Locate the cell with the specified text and output its [X, Y] center coordinate. 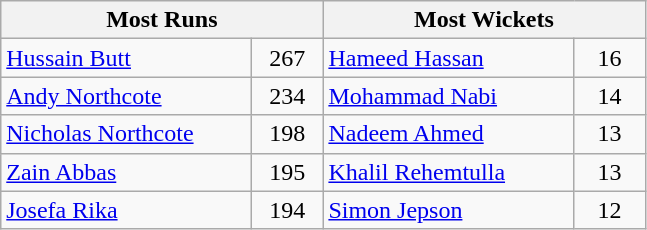
12 [610, 210]
14 [610, 96]
Simon Jepson [448, 210]
Zain Abbas [126, 172]
194 [288, 210]
Mohammad Nabi [448, 96]
195 [288, 172]
198 [288, 134]
16 [610, 58]
Josefa Rika [126, 210]
Andy Northcote [126, 96]
Most Wickets [484, 20]
267 [288, 58]
234 [288, 96]
Khalil Rehemtulla [448, 172]
Hameed Hassan [448, 58]
Most Runs [162, 20]
Nicholas Northcote [126, 134]
Hussain Butt [126, 58]
Nadeem Ahmed [448, 134]
